For the text-containing cell, return its midpoint in (X, Y) coordinate format. 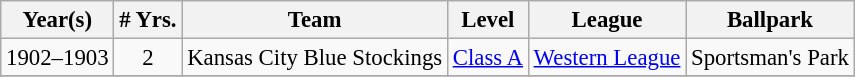
Class A (488, 58)
Ballpark (770, 20)
2 (148, 58)
Western League (606, 58)
1902–1903 (58, 58)
Year(s) (58, 20)
Level (488, 20)
League (606, 20)
Team (315, 20)
Kansas City Blue Stockings (315, 58)
Sportsman's Park (770, 58)
# Yrs. (148, 20)
